Return the [x, y] coordinate for the center point of the cell that contains the specified text.  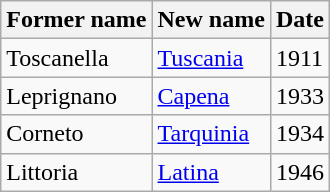
Former name [76, 20]
Corneto [76, 134]
1934 [300, 134]
Leprignano [76, 96]
1933 [300, 96]
1946 [300, 172]
Littoria [76, 172]
Toscanella [76, 58]
Tuscania [211, 58]
1911 [300, 58]
Latina [211, 172]
Tarquinia [211, 134]
Date [300, 20]
Capena [211, 96]
New name [211, 20]
